From the cell containing the given text, extract its center point as (X, Y) coordinate. 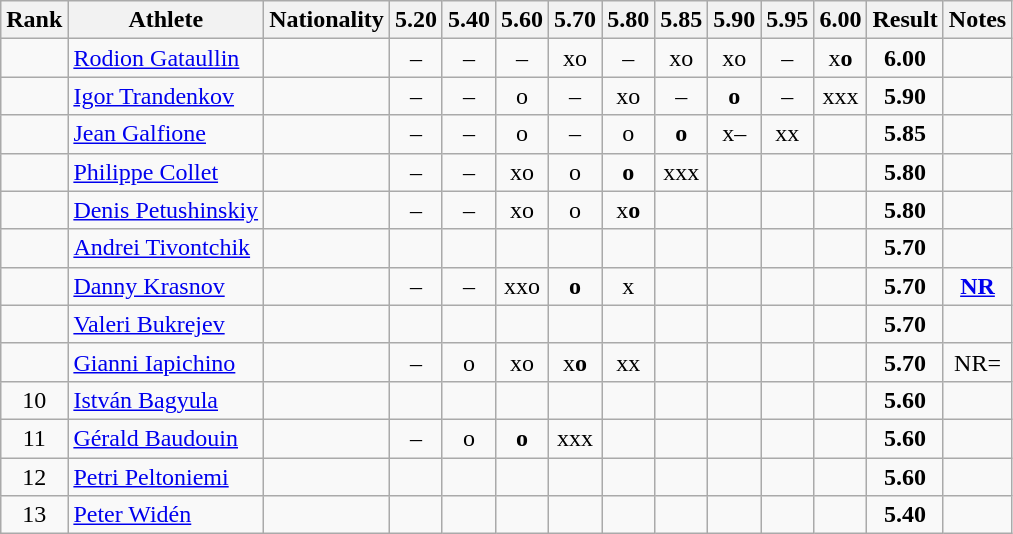
12 (34, 477)
Danny Krasnov (166, 286)
Result (905, 20)
13 (34, 515)
NR (977, 286)
Gérald Baudouin (166, 438)
Petri Peltoniemi (166, 477)
11 (34, 438)
5.95 (788, 20)
Athlete (166, 20)
NR= (977, 362)
10 (34, 400)
Nationality (327, 20)
Notes (977, 20)
Philippe Collet (166, 172)
Igor Trandenkov (166, 96)
Rodion Gataullin (166, 58)
Gianni Iapichino (166, 362)
xxo (522, 286)
Jean Galfione (166, 134)
István Bagyula (166, 400)
Andrei Tivontchik (166, 248)
5.20 (416, 20)
Denis Petushinskiy (166, 210)
Valeri Bukrejev (166, 324)
x (628, 286)
Peter Widén (166, 515)
Rank (34, 20)
x– (734, 134)
